Return (X, Y) of the center of cell containing provided text 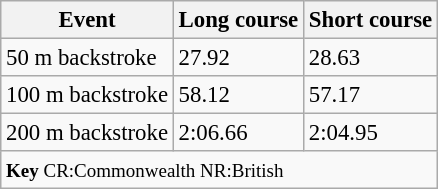
Short course (371, 20)
28.63 (371, 58)
200 m backstroke (88, 133)
50 m backstroke (88, 58)
Key CR:Commonwealth NR:British (220, 170)
27.92 (238, 58)
Event (88, 20)
57.17 (371, 95)
100 m backstroke (88, 95)
2:04.95 (371, 133)
58.12 (238, 95)
Long course (238, 20)
2:06.66 (238, 133)
